Detect which cell encompasses the target text, then output its (x, y) center coordinate. 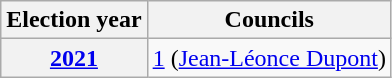
2021 (74, 58)
Election year (74, 20)
Councils (269, 20)
1 (Jean-Léonce Dupont) (269, 58)
